Return (X, Y) of the center of cell containing provided text 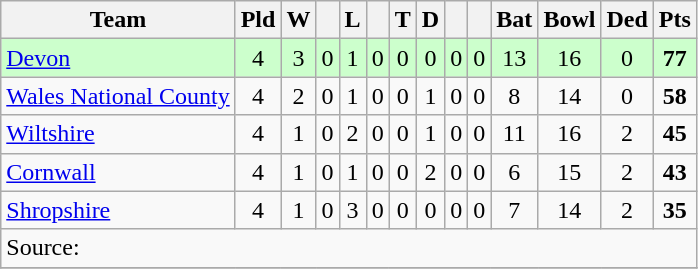
D (430, 20)
58 (674, 96)
15 (570, 172)
13 (514, 58)
45 (674, 134)
Pts (674, 20)
L (352, 20)
Bat (514, 20)
Pld (258, 20)
6 (514, 172)
35 (674, 210)
Source: (349, 248)
Team (118, 20)
Ded (627, 20)
Bowl (570, 20)
Devon (118, 58)
T (402, 20)
Cornwall (118, 172)
W (298, 20)
8 (514, 96)
Wiltshire (118, 134)
Wales National County (118, 96)
11 (514, 134)
Shropshire (118, 210)
7 (514, 210)
43 (674, 172)
77 (674, 58)
